Locate the cell with the specified text and output its (X, Y) center coordinate. 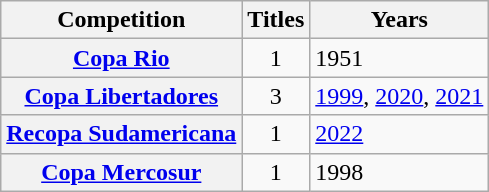
2022 (400, 134)
1998 (400, 172)
1951 (400, 58)
Recopa Sudamericana (122, 134)
Copa Libertadores (122, 96)
Titles (276, 20)
Competition (122, 20)
Copa Rio (122, 58)
Copa Mercosur (122, 172)
3 (276, 96)
Years (400, 20)
1999, 2020, 2021 (400, 96)
